Find where the given text appears and provide that cell's center as (x, y) coordinate. 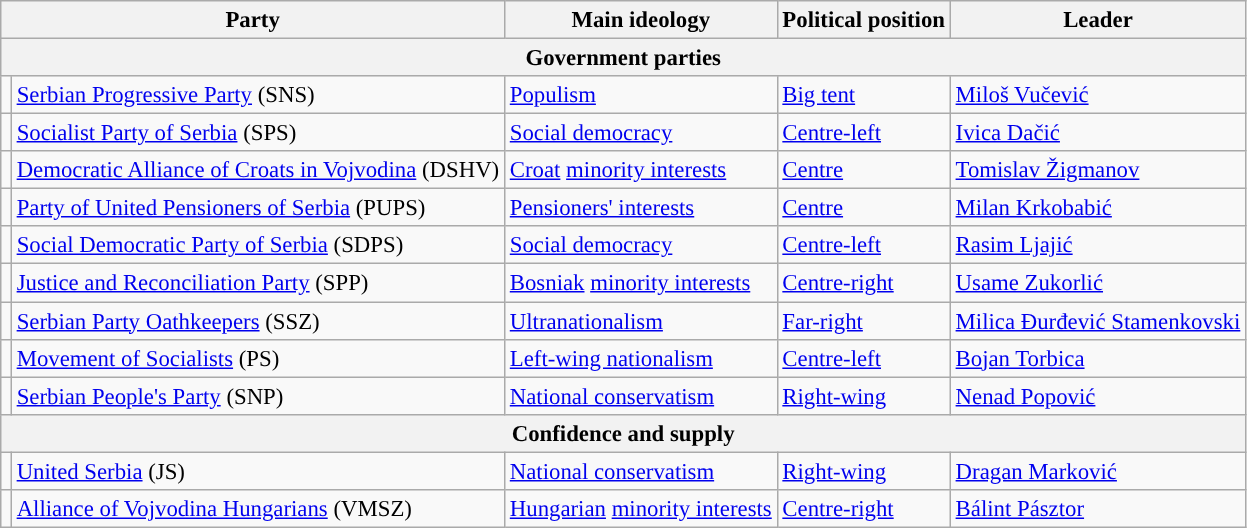
Big tent (864, 95)
Party of United Pensioners of Serbia (PUPS) (258, 208)
Political position (864, 20)
Serbian People's Party (SNP) (258, 396)
Pensioners' interests (640, 208)
Government parties (624, 58)
Far-right (864, 321)
Ultranationalism (640, 321)
Tomislav Žigmanov (1098, 170)
Bálint Pásztor (1098, 509)
Democratic Alliance of Croats in Vojvodina (DSHV) (258, 170)
Confidence and supply (624, 433)
Bosniak minority interests (640, 283)
Serbian Party Oathkeepers (SSZ) (258, 321)
Bojan Torbica (1098, 358)
Hungarian minority interests (640, 509)
Ivica Dačić (1098, 133)
Movement of Socialists (PS) (258, 358)
Party (253, 20)
Leader (1098, 20)
Dragan Marković (1098, 471)
Serbian Progressive Party (SNS) (258, 95)
Milica Đurđević Stamenkovski (1098, 321)
Social Democratic Party of Serbia (SDPS) (258, 245)
Usame Zukorlić (1098, 283)
Main ideology (640, 20)
Milan Krkobabić (1098, 208)
Populism (640, 95)
Justice and Reconciliation Party (SPP) (258, 283)
United Serbia (JS) (258, 471)
Left-wing nationalism (640, 358)
Rasim Ljajić (1098, 245)
Miloš Vučević (1098, 95)
Croat minority interests (640, 170)
Alliance of Vojvodina Hungarians (VMSZ) (258, 509)
Socialist Party of Serbia (SPS) (258, 133)
Nenad Popović (1098, 396)
